Output the (x, y) coordinate of the center of the cell containing the given text.  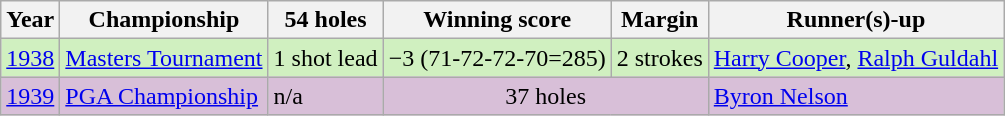
PGA Championship (164, 96)
1 shot lead (326, 58)
Margin (660, 20)
37 holes (546, 96)
n/a (326, 96)
Runner(s)-up (856, 20)
Championship (164, 20)
Byron Nelson (856, 96)
1938 (30, 58)
Winning score (497, 20)
54 holes (326, 20)
Masters Tournament (164, 58)
1939 (30, 96)
Harry Cooper, Ralph Guldahl (856, 58)
−3 (71-72-72-70=285) (497, 58)
2 strokes (660, 58)
Year (30, 20)
